Find where the given text appears and provide that cell's center as [X, Y] coordinate. 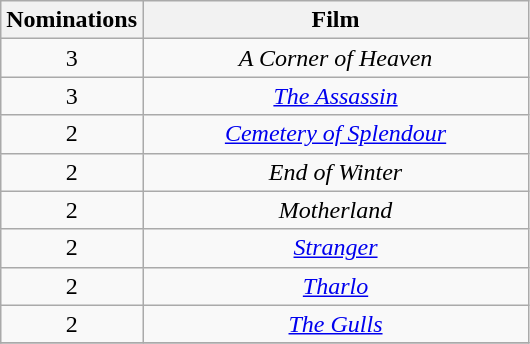
Nominations [72, 20]
Tharlo [335, 286]
Motherland [335, 210]
End of Winter [335, 172]
The Assassin [335, 96]
A Corner of Heaven [335, 58]
The Gulls [335, 324]
Film [335, 20]
Cemetery of Splendour [335, 134]
Stranger [335, 248]
